Provide the (x, y) coordinate of the cell's center where the given text is located.  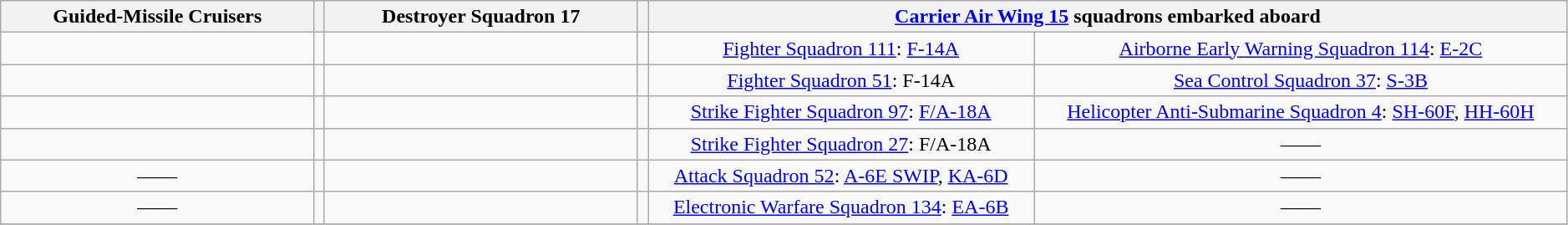
Fighter Squadron 111: F-14A (841, 49)
Carrier Air Wing 15 squadrons embarked aboard (1108, 17)
Airborne Early Warning Squadron 114: E-2C (1302, 49)
Fighter Squadron 51: F-14A (841, 80)
Sea Control Squadron 37: S-3B (1302, 80)
Strike Fighter Squadron 97: F/A-18A (841, 112)
Strike Fighter Squadron 27: F/A-18A (841, 144)
Helicopter Anti-Submarine Squadron 4: SH-60F, HH-60H (1302, 112)
Electronic Warfare Squadron 134: EA-6B (841, 207)
Attack Squadron 52: A-6E SWIP, KA-6D (841, 176)
Destroyer Squadron 17 (481, 17)
Guided-Missile Cruisers (157, 17)
